For the text-containing cell, return its midpoint in (x, y) coordinate format. 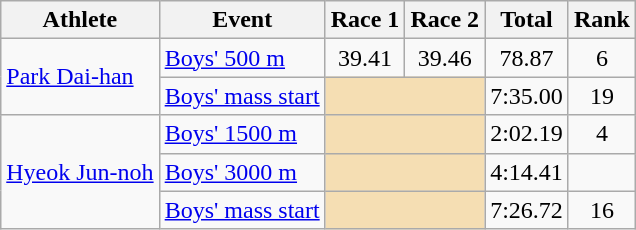
Total (527, 20)
16 (602, 210)
39.46 (445, 58)
7:26.72 (527, 210)
Park Dai-han (80, 77)
39.41 (365, 58)
Boys' 3000 m (242, 172)
Race 2 (445, 20)
6 (602, 58)
4:14.41 (527, 172)
Rank (602, 20)
4 (602, 134)
Boys' 1500 m (242, 134)
7:35.00 (527, 96)
Event (242, 20)
2:02.19 (527, 134)
78.87 (527, 58)
Race 1 (365, 20)
Boys' 500 m (242, 58)
Athlete (80, 20)
19 (602, 96)
Hyeok Jun-noh (80, 172)
